Locate the cell with the specified text and output its [X, Y] center coordinate. 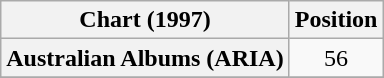
56 [336, 58]
Position [336, 20]
Australian Albums (ARIA) [145, 58]
Chart (1997) [145, 20]
